Pinpoint the cell where the given text exists, returning its (x, y) midpoint coordinate. 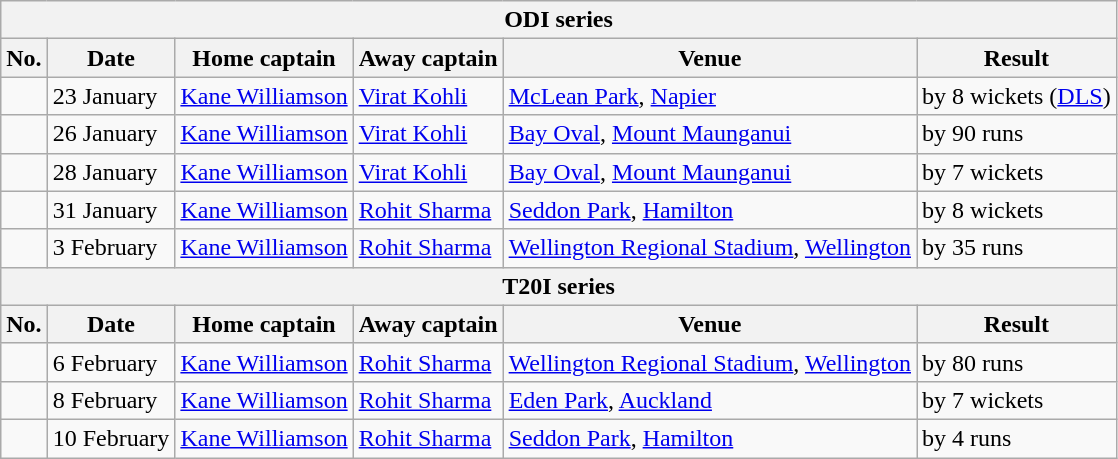
T20I series (558, 286)
by 8 wickets (1017, 210)
McLean Park, Napier (710, 96)
6 February (111, 362)
31 January (111, 210)
3 February (111, 248)
by 80 runs (1017, 362)
by 90 runs (1017, 134)
by 4 runs (1017, 438)
ODI series (558, 20)
8 February (111, 400)
26 January (111, 134)
28 January (111, 172)
10 February (111, 438)
Eden Park, Auckland (710, 400)
by 35 runs (1017, 248)
by 8 wickets (DLS) (1017, 96)
23 January (111, 96)
